Output the (x, y) coordinate of the center of the cell containing the given text.  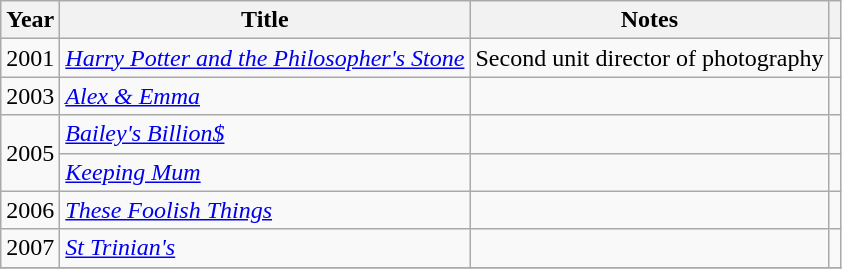
St Trinian's (265, 248)
Notes (650, 20)
2006 (30, 210)
2001 (30, 58)
Harry Potter and the Philosopher's Stone (265, 58)
2005 (30, 153)
2003 (30, 96)
Second unit director of photography (650, 58)
These Foolish Things (265, 210)
Keeping Mum (265, 172)
Year (30, 20)
2007 (30, 248)
Title (265, 20)
Alex & Emma (265, 96)
Bailey's Billion$ (265, 134)
